From the cell containing the given text, extract its center point as (x, y) coordinate. 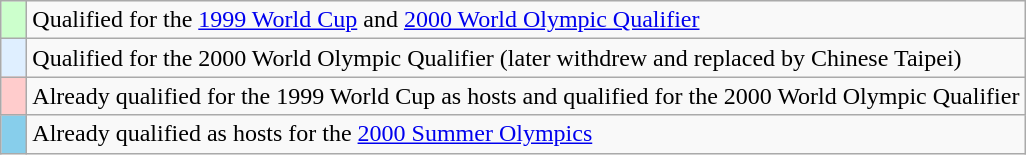
Qualified for the 2000 World Olympic Qualifier (later withdrew and replaced by Chinese Taipei) (526, 58)
Already qualified for the 1999 World Cup as hosts and qualified for the 2000 World Olympic Qualifier (526, 96)
Qualified for the 1999 World Cup and 2000 World Olympic Qualifier (526, 20)
Already qualified as hosts for the 2000 Summer Olympics (526, 134)
